From the cell containing the given text, extract its center point as [x, y] coordinate. 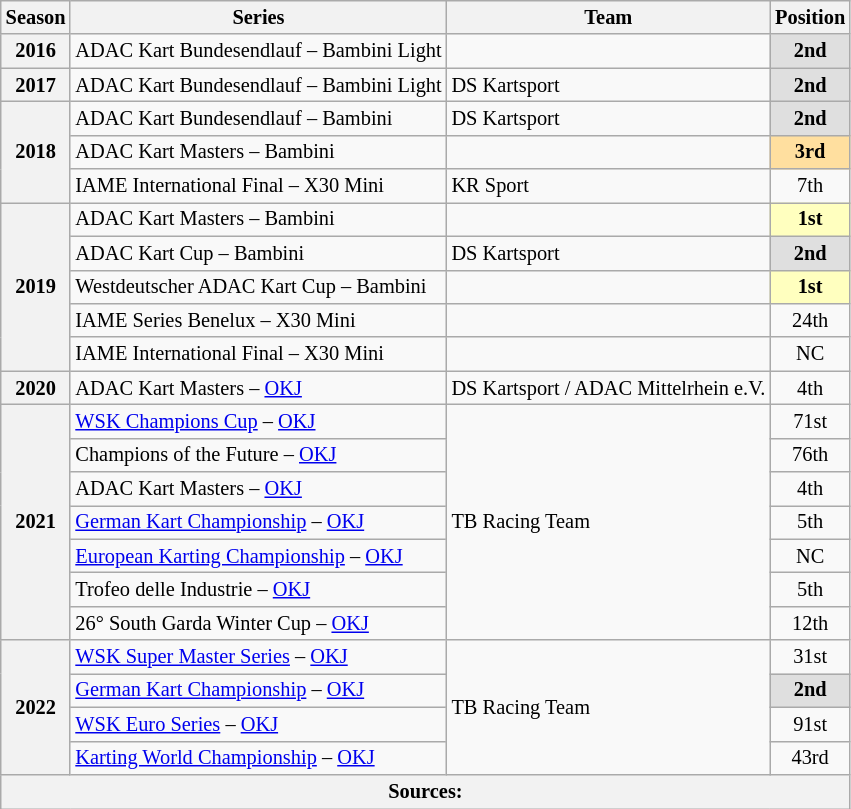
Sources: [426, 791]
91st [810, 724]
2021 [36, 522]
2018 [36, 152]
Season [36, 17]
24th [810, 320]
Team [609, 17]
Karting World Championship – OKJ [258, 758]
Series [258, 17]
2016 [36, 51]
12th [810, 623]
Trofeo delle Industrie – OKJ [258, 589]
3rd [810, 152]
WSK Super Master Series – OKJ [258, 657]
26° South Garda Winter Cup – OKJ [258, 623]
76th [810, 455]
ADAC Kart Cup – Bambini [258, 253]
ADAC Kart Bundesendlauf – Bambini [258, 118]
IAME Series Benelux – X30 Mini [258, 320]
DS Kartsport / ADAC Mittelrhein e.V. [609, 388]
KR Sport [609, 186]
43rd [810, 758]
2022 [36, 708]
7th [810, 186]
Westdeutscher ADAC Kart Cup – Bambini [258, 287]
2019 [36, 286]
WSK Champions Cup – OKJ [258, 421]
31st [810, 657]
Champions of the Future – OKJ [258, 455]
WSK Euro Series – OKJ [258, 724]
2020 [36, 388]
Position [810, 17]
European Karting Championship – OKJ [258, 556]
71st [810, 421]
2017 [36, 85]
